Search for the cell housing the specified text and yield its [X, Y] center coordinate. 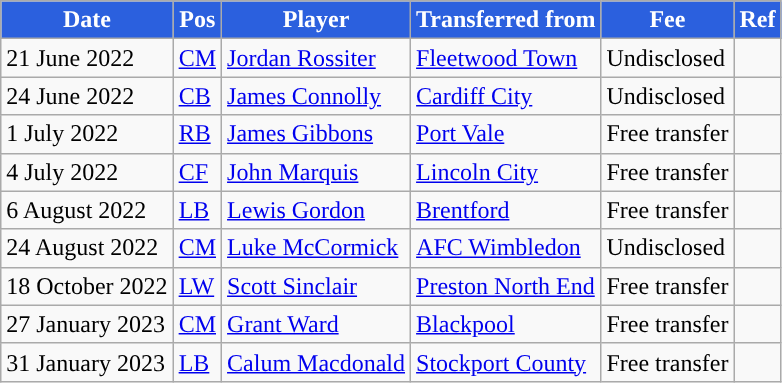
James Gibbons [316, 134]
Lincoln City [506, 172]
Preston North End [506, 286]
Grant Ward [316, 324]
Transferred from [506, 20]
Ref [758, 20]
27 January 2023 [87, 324]
Scott Sinclair [316, 286]
Luke McCormick [316, 248]
1 July 2022 [87, 134]
Port Vale [506, 134]
18 October 2022 [87, 286]
6 August 2022 [87, 210]
31 January 2023 [87, 362]
21 June 2022 [87, 58]
Calum Macdonald [316, 362]
CF [197, 172]
AFC Wimbledon [506, 248]
Blackpool [506, 324]
Date [87, 20]
Player [316, 20]
Lewis Gordon [316, 210]
4 July 2022 [87, 172]
24 August 2022 [87, 248]
John Marquis [316, 172]
RB [197, 134]
Fleetwood Town [506, 58]
LW [197, 286]
Cardiff City [506, 96]
CB [197, 96]
24 June 2022 [87, 96]
Jordan Rossiter [316, 58]
Brentford [506, 210]
Fee [668, 20]
Stockport County [506, 362]
Pos [197, 20]
James Connolly [316, 96]
